Search for the cell housing the specified text and yield its [x, y] center coordinate. 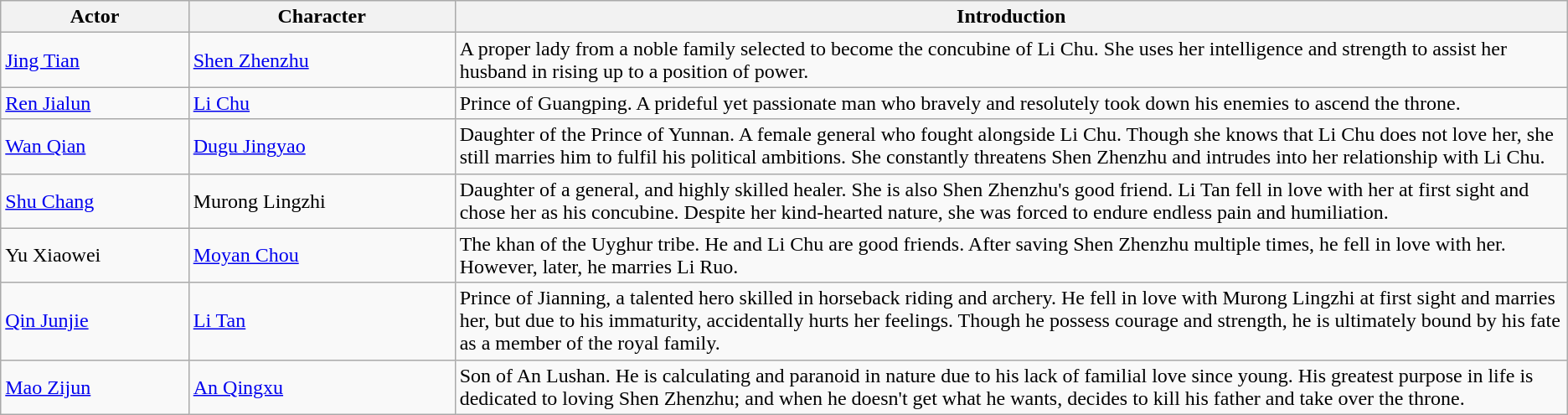
Dugu Jingyao [322, 146]
Prince of Guangping. A prideful yet passionate man who bravely and resolutely took down his enemies to ascend the throne. [1011, 103]
Ren Jialun [95, 103]
Wan Qian [95, 146]
Yu Xiaowei [95, 255]
Moyan Chou [322, 255]
Mao Zijun [95, 387]
Li Chu [322, 103]
Li Tan [322, 321]
Introduction [1011, 17]
Shen Zhenzhu [322, 60]
An Qingxu [322, 387]
Actor [95, 17]
Qin Junjie [95, 321]
Shu Chang [95, 201]
Murong Lingzhi [322, 201]
Jing Tian [95, 60]
Character [322, 17]
